Extract the [X, Y] coordinate from the center of the cell holding the provided text.  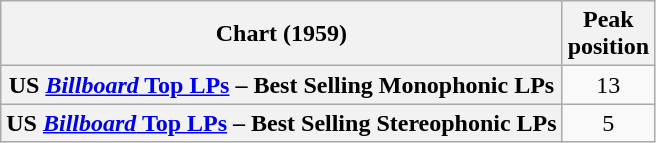
US Billboard Top LPs – Best Selling Stereophonic LPs [282, 123]
5 [608, 123]
US Billboard Top LPs – Best Selling Monophonic LPs [282, 85]
Chart (1959) [282, 34]
Peakposition [608, 34]
13 [608, 85]
